Output the [X, Y] coordinate of the center of the cell containing the given text.  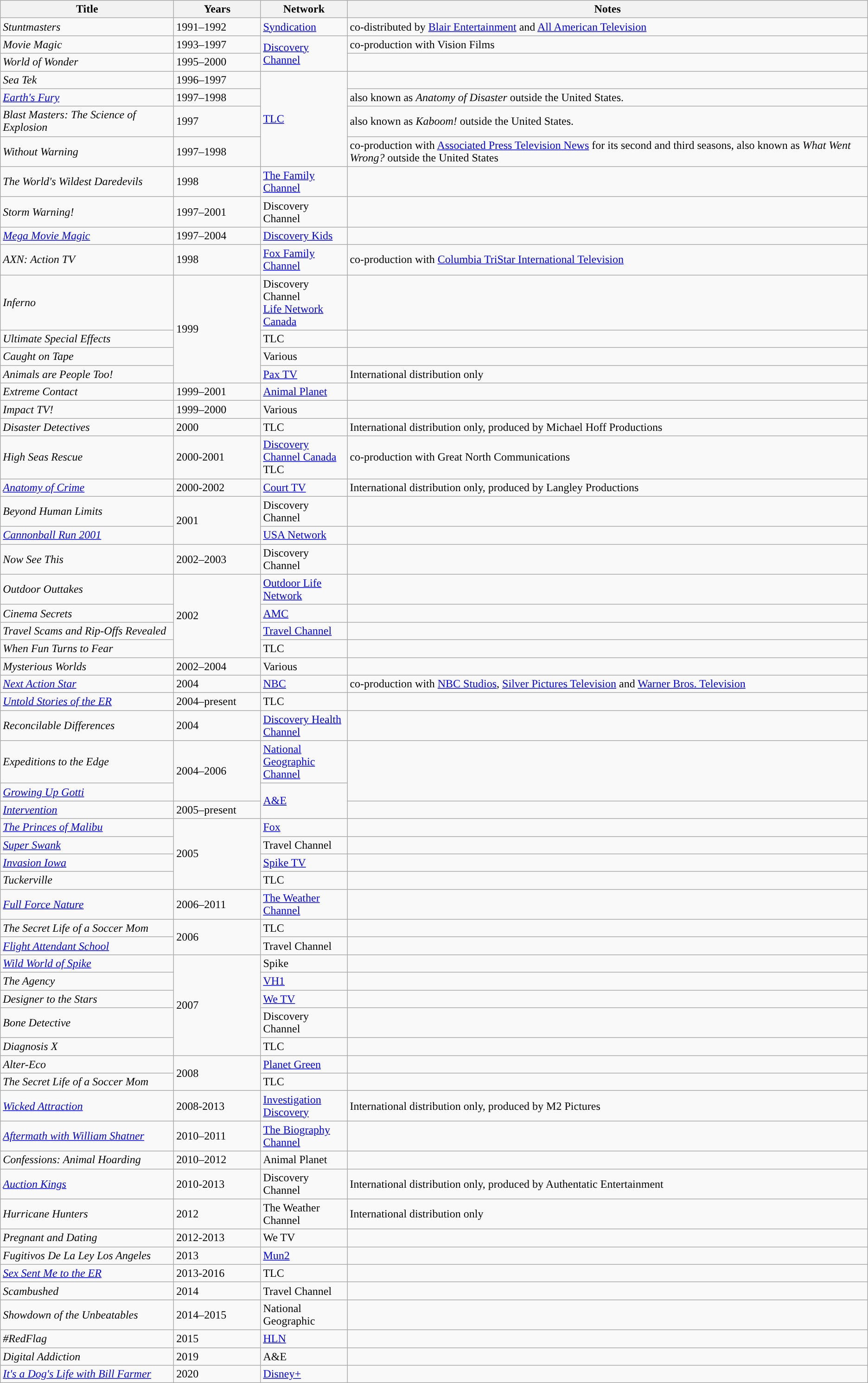
2012-2013 [217, 1238]
Now See This [87, 559]
2000-2002 [217, 487]
Cannonball Run 2001 [87, 535]
Designer to the Stars [87, 999]
Aftermath with William Shatner [87, 1136]
Growing Up Gotti [87, 792]
World of Wonder [87, 62]
Diagnosis X [87, 1047]
International distribution only, produced by Langley Productions [607, 487]
#RedFlag [87, 1338]
2013-2016 [217, 1273]
Anatomy of Crime [87, 487]
1995–2000 [217, 62]
1999–2001 [217, 392]
It's a Dog's Life with Bill Farmer [87, 1374]
National Geographic [304, 1314]
Ultimate Special Effects [87, 339]
Beyond Human Limits [87, 511]
2005–present [217, 810]
Years [217, 9]
Mysterious Worlds [87, 666]
HLN [304, 1338]
Outdoor Outtakes [87, 589]
Blast Masters: The Science of Explosion [87, 122]
also known as Anatomy of Disaster outside the United States. [607, 97]
2010-2013 [217, 1184]
Fugitivos De La Ley Los Angeles [87, 1255]
NBC [304, 684]
2002 [217, 616]
Invasion Iowa [87, 863]
Full Force Nature [87, 904]
1991–1992 [217, 27]
2013 [217, 1255]
1997 [217, 122]
Court TV [304, 487]
Sex Sent Me to the ER [87, 1273]
1999 [217, 328]
VH1 [304, 981]
Stuntmasters [87, 27]
Animals are People Too! [87, 374]
1999–2000 [217, 410]
2004–2006 [217, 771]
Super Swank [87, 845]
Syndication [304, 27]
Investigation Discovery [304, 1106]
Scambushed [87, 1291]
2001 [217, 520]
2020 [217, 1374]
1997–2004 [217, 236]
Without Warning [87, 151]
Storm Warning! [87, 211]
AMC [304, 613]
International distribution only, produced by Authentatic Entertainment [607, 1184]
2007 [217, 1005]
Notes [607, 9]
Confessions: Animal Hoarding [87, 1160]
Alter-Eco [87, 1064]
Extreme Contact [87, 392]
co-distributed by Blair Entertainment and All American Television [607, 27]
Spike TV [304, 863]
2019 [217, 1357]
2004–present [217, 702]
International distribution only, produced by Michael Hoff Productions [607, 427]
2008-2013 [217, 1106]
Intervention [87, 810]
2015 [217, 1338]
Pregnant and Dating [87, 1238]
Impact TV! [87, 410]
Discovery Channel CanadaTLC [304, 457]
Mun2 [304, 1255]
Untold Stories of the ER [87, 702]
Cinema Secrets [87, 613]
High Seas Rescue [87, 457]
Wicked Attraction [87, 1106]
Auction Kings [87, 1184]
2006–2011 [217, 904]
Discovery ChannelLife Network Canada [304, 302]
also known as Kaboom! outside the United States. [607, 122]
The Biography Channel [304, 1136]
Title [87, 9]
Sea Tek [87, 80]
Disaster Detectives [87, 427]
Next Action Star [87, 684]
2010–2011 [217, 1136]
Digital Addiction [87, 1357]
The Agency [87, 981]
2002–2003 [217, 559]
Fox [304, 827]
2006 [217, 937]
co-production with Great North Communications [607, 457]
2005 [217, 854]
Discovery Kids [304, 236]
The Princes of Malibu [87, 827]
co-production with NBC Studios, Silver Pictures Television and Warner Bros. Television [607, 684]
2012 [217, 1214]
Movie Magic [87, 45]
Pax TV [304, 374]
Reconcilable Differences [87, 725]
The World's Wildest Daredevils [87, 182]
co-production with Vision Films [607, 45]
Fox Family Channel [304, 260]
National Geographic Channel [304, 762]
AXN: Action TV [87, 260]
The Family Channel [304, 182]
Caught on Tape [87, 357]
Disney+ [304, 1374]
1993–1997 [217, 45]
Outdoor Life Network [304, 589]
Travel Scams and Rip-Offs Revealed [87, 631]
2014–2015 [217, 1314]
USA Network [304, 535]
Earth's Fury [87, 97]
Bone Detective [87, 1023]
Planet Green [304, 1064]
2000-2001 [217, 457]
Wild World of Spike [87, 963]
1997–2001 [217, 211]
2008 [217, 1073]
Spike [304, 963]
Discovery Health Channel [304, 725]
2002–2004 [217, 666]
co-production with Columbia TriStar International Television [607, 260]
Network [304, 9]
Hurricane Hunters [87, 1214]
Showdown of the Unbeatables [87, 1314]
Mega Movie Magic [87, 236]
Tuckerville [87, 880]
1996–1997 [217, 80]
Inferno [87, 302]
Flight Attendant School [87, 946]
2010–2012 [217, 1160]
2014 [217, 1291]
2000 [217, 427]
International distribution only, produced by M2 Pictures [607, 1106]
Expeditions to the Edge [87, 762]
co-production with Associated Press Television News for its second and third seasons, also known as What Went Wrong? outside the United States [607, 151]
When Fun Turns to Fear [87, 648]
